Extract the (x, y) coordinate from the center of the cell holding the provided text.  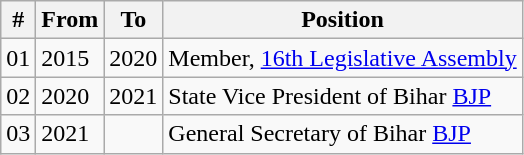
Position (342, 20)
Member, 16th Legislative Assembly (342, 58)
# (18, 20)
General Secretary of Bihar BJP (342, 134)
From (70, 20)
02 (18, 96)
01 (18, 58)
State Vice President of Bihar BJP (342, 96)
03 (18, 134)
To (134, 20)
2015 (70, 58)
